Provide the (X, Y) coordinate of the cell's center where the given text is located.  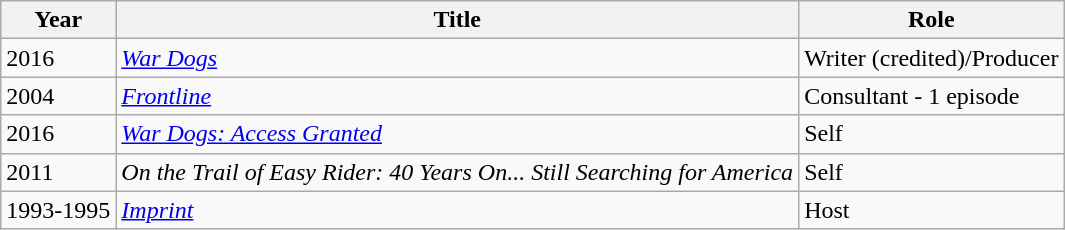
2011 (58, 172)
Year (58, 20)
Role (932, 20)
Title (458, 20)
Imprint (458, 210)
Writer (credited)/Producer (932, 58)
2004 (58, 96)
On the Trail of Easy Rider: 40 Years On... Still Searching for America (458, 172)
Frontline (458, 96)
War Dogs (458, 58)
Consultant - 1 episode (932, 96)
1993-1995 (58, 210)
War Dogs: Access Granted (458, 134)
Host (932, 210)
